Extract the [X, Y] coordinate from the center of the cell holding the provided text.  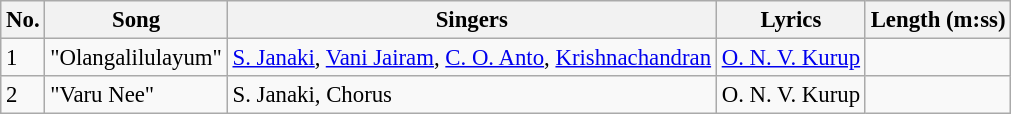
Song [136, 20]
2 [23, 95]
"Varu Nee" [136, 95]
"Olangalilulayum" [136, 58]
1 [23, 58]
Length (m:ss) [938, 20]
No. [23, 20]
S. Janaki, Chorus [472, 95]
S. Janaki, Vani Jairam, C. O. Anto, Krishnachandran [472, 58]
Lyrics [790, 20]
Singers [472, 20]
